Extract the [x, y] coordinate from the center of the cell holding the provided text.  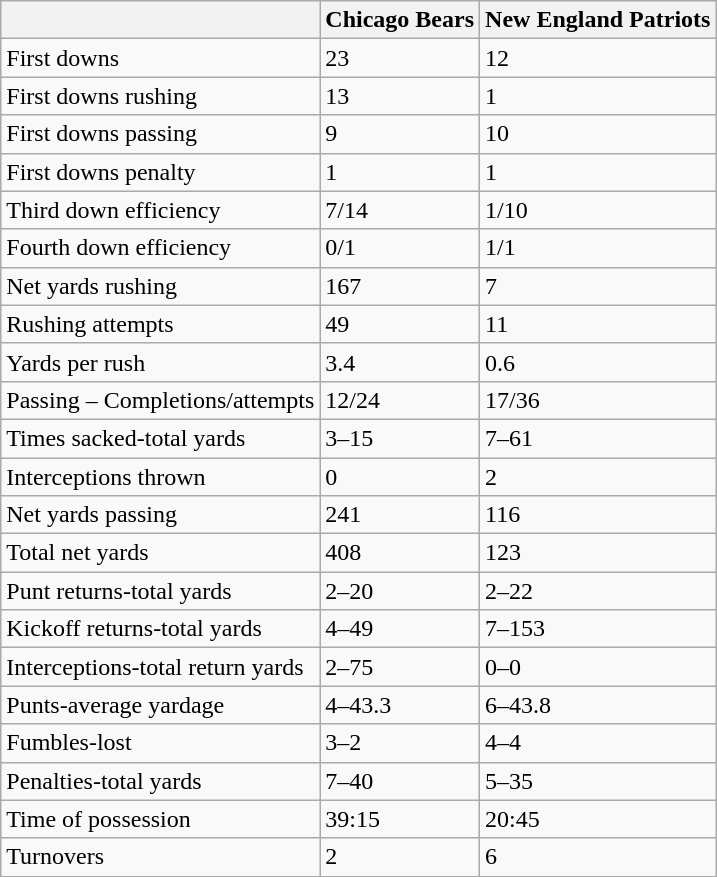
7–40 [400, 781]
6–43.8 [598, 705]
Kickoff returns-total yards [160, 629]
Passing – Completions/attempts [160, 400]
2–20 [400, 591]
408 [400, 553]
4–49 [400, 629]
Time of possession [160, 819]
7–61 [598, 438]
17/36 [598, 400]
241 [400, 515]
12/24 [400, 400]
Interceptions thrown [160, 477]
Penalties-total yards [160, 781]
39:15 [400, 819]
Fourth down efficiency [160, 248]
11 [598, 324]
116 [598, 515]
3–15 [400, 438]
4–4 [598, 743]
Interceptions-total return yards [160, 667]
123 [598, 553]
0–0 [598, 667]
Fumbles-lost [160, 743]
0.6 [598, 362]
23 [400, 58]
Total net yards [160, 553]
0/1 [400, 248]
7–153 [598, 629]
10 [598, 134]
6 [598, 857]
5–35 [598, 781]
First downs passing [160, 134]
9 [400, 134]
First downs penalty [160, 172]
Third down efficiency [160, 210]
20:45 [598, 819]
Yards per rush [160, 362]
Chicago Bears [400, 20]
First downs rushing [160, 96]
Net yards passing [160, 515]
3.4 [400, 362]
4–43.3 [400, 705]
First downs [160, 58]
Punts-average yardage [160, 705]
49 [400, 324]
Times sacked-total yards [160, 438]
Net yards rushing [160, 286]
2–75 [400, 667]
7/14 [400, 210]
2–22 [598, 591]
Punt returns-total yards [160, 591]
12 [598, 58]
1/1 [598, 248]
3–2 [400, 743]
7 [598, 286]
Rushing attempts [160, 324]
13 [400, 96]
1/10 [598, 210]
Turnovers [160, 857]
0 [400, 477]
New England Patriots [598, 20]
167 [400, 286]
